Scan for the cell matching the given text and deliver its [x, y] coordinate at center. 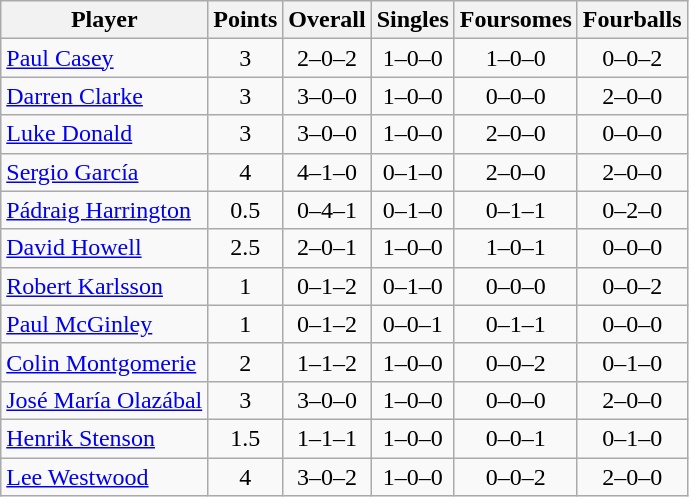
Foursomes [516, 20]
0–4–1 [327, 210]
José María Olazábal [104, 400]
3–0–2 [327, 477]
Sergio García [104, 172]
2–0–2 [327, 58]
Player [104, 20]
0–2–0 [632, 210]
Henrik Stenson [104, 438]
Fourballs [632, 20]
1–0–1 [516, 248]
David Howell [104, 248]
1–1–1 [327, 438]
Paul Casey [104, 58]
Colin Montgomerie [104, 362]
Robert Karlsson [104, 286]
Lee Westwood [104, 477]
Darren Clarke [104, 96]
Overall [327, 20]
2–0–1 [327, 248]
0.5 [246, 210]
2 [246, 362]
4–1–0 [327, 172]
2.5 [246, 248]
Points [246, 20]
Singles [412, 20]
Luke Donald [104, 134]
Paul McGinley [104, 324]
1–1–2 [327, 362]
Pádraig Harrington [104, 210]
1.5 [246, 438]
